Determine the [X, Y] coordinate at the center of the cell enclosing the given text.  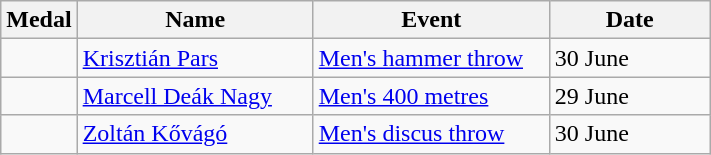
Name [195, 20]
Men's hammer throw [431, 58]
Marcell Deák Nagy [195, 96]
29 June [630, 96]
Date [630, 20]
Medal [39, 20]
Men's 400 metres [431, 96]
Krisztián Pars [195, 58]
Zoltán Kővágó [195, 134]
Event [431, 20]
Men's discus throw [431, 134]
